Scan for the cell matching the given text and deliver its (x, y) coordinate at center. 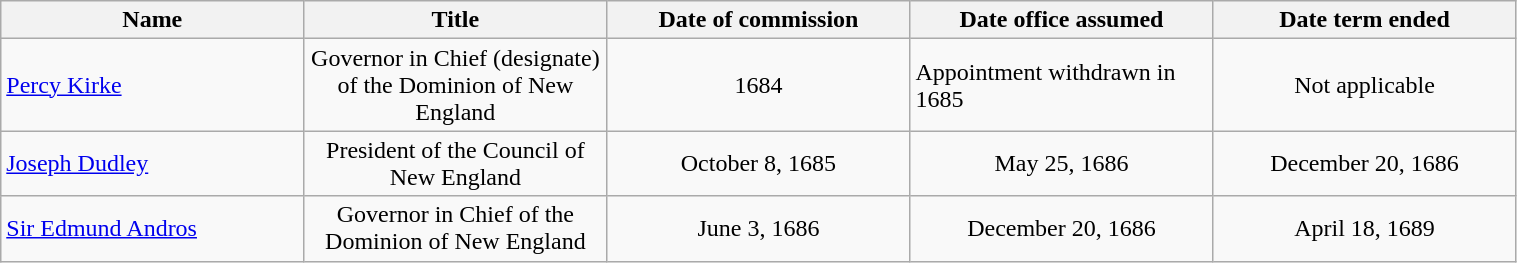
June 3, 1686 (758, 228)
Not applicable (1364, 85)
Name (152, 20)
Governor in Chief of the Dominion of New England (456, 228)
President of the Council of New England (456, 164)
1684 (758, 85)
Percy Kirke (152, 85)
Date term ended (1364, 20)
April 18, 1689 (1364, 228)
October 8, 1685 (758, 164)
Date of commission (758, 20)
Sir Edmund Andros (152, 228)
Joseph Dudley (152, 164)
Date office assumed (1062, 20)
May 25, 1686 (1062, 164)
Appointment withdrawn in 1685 (1062, 85)
Title (456, 20)
Governor in Chief (designate) of the Dominion of New England (456, 85)
